Provide the (x, y) coordinate of the cell's center where the given text is located.  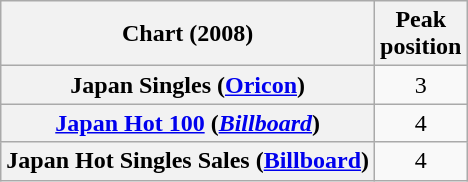
Chart (2008) (188, 34)
Japan Hot Singles Sales (Billboard) (188, 161)
Japan Singles (Oricon) (188, 85)
Peakposition (421, 34)
Japan Hot 100 (Billboard) (188, 123)
3 (421, 85)
